Return (X, Y) of the center of cell containing provided text 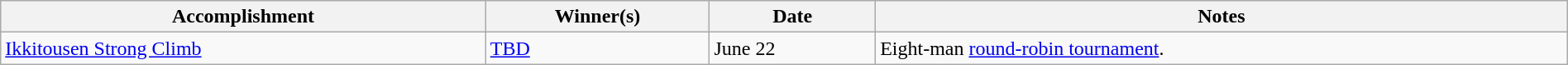
Accomplishment (243, 17)
Ikkitousen Strong Climb (243, 48)
Notes (1222, 17)
TBD (597, 48)
Eight-man round-robin tournament. (1222, 48)
June 22 (792, 48)
Date (792, 17)
Winner(s) (597, 17)
